Find where the given text appears and provide that cell's center as (x, y) coordinate. 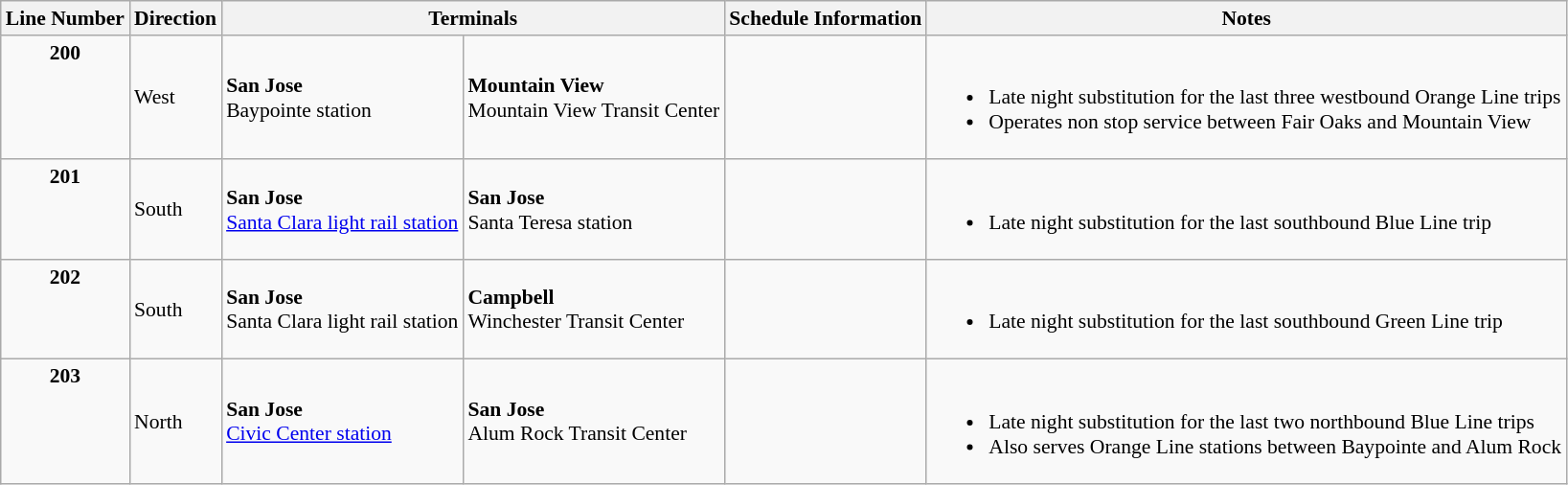
203 (65, 422)
North (175, 422)
201 (65, 210)
Late night substitution for the last two northbound Blue Line tripsAlso serves Orange Line stations between Baypointe and Alum Rock (1246, 422)
Late night substitution for the last three westbound Orange Line tripsOperates non stop service between Fair Oaks and Mountain View (1246, 98)
202 (65, 310)
Notes (1246, 18)
San JoseAlum Rock Transit Center (594, 422)
Direction (175, 18)
Mountain ViewMountain View Transit Center (594, 98)
CampbellWinchester Transit Center (594, 310)
San JoseSanta Teresa station (594, 210)
200 (65, 98)
Schedule Information (826, 18)
West (175, 98)
San JoseCivic Center station (342, 422)
Late night substitution for the last southbound Blue Line trip (1246, 210)
Terminals (473, 18)
Late night substitution for the last southbound Green Line trip (1246, 310)
San JoseBaypointe station (342, 98)
Line Number (65, 18)
